Extract the [X, Y] coordinate from the center of the cell holding the provided text.  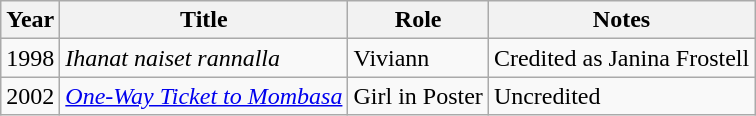
2002 [30, 96]
1998 [30, 58]
Viviann [418, 58]
Notes [621, 20]
Year [30, 20]
Role [418, 20]
Girl in Poster [418, 96]
Uncredited [621, 96]
One-Way Ticket to Mombasa [204, 96]
Ihanat naiset rannalla [204, 58]
Credited as Janina Frostell [621, 58]
Title [204, 20]
